Pinpoint the cell where the given text exists, returning its (X, Y) midpoint coordinate. 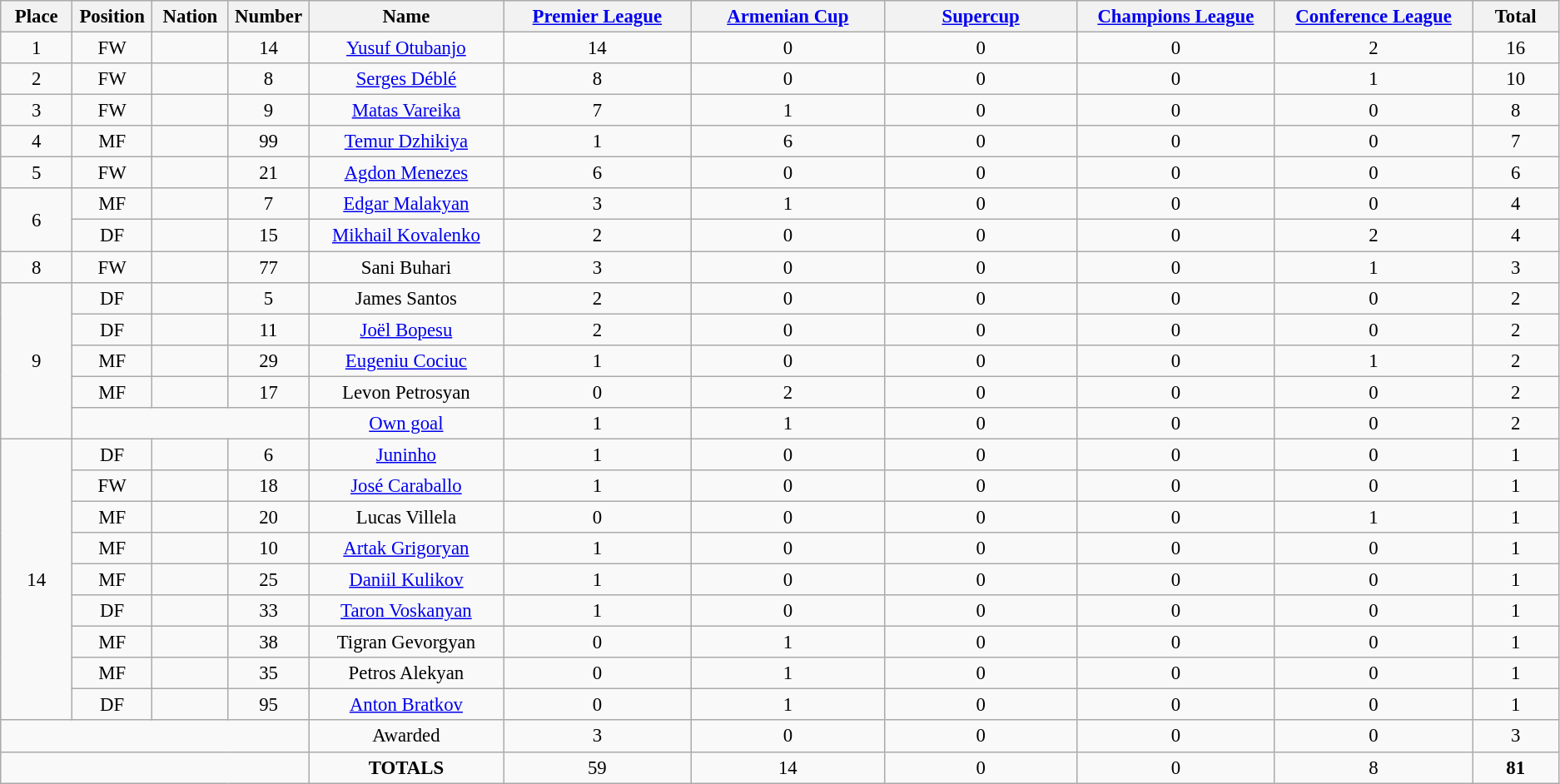
Supercup (981, 17)
21 (268, 173)
Conference League (1374, 17)
Edgar Malakyan (406, 204)
Artak Grigoryan (406, 548)
Temur Dzhikiya (406, 141)
Yusuf Otubanjo (406, 48)
11 (268, 330)
Juninho (406, 454)
Agdon Menezes (406, 173)
20 (268, 517)
95 (268, 705)
38 (268, 643)
29 (268, 360)
Serges Déblé (406, 79)
Matas Vareika (406, 111)
Tigran Gevorgyan (406, 643)
35 (268, 673)
Premier League (598, 17)
Total (1516, 17)
Taron Voskanyan (406, 611)
TOTALS (406, 767)
17 (268, 392)
81 (1516, 767)
Nation (190, 17)
Own goal (406, 424)
Daniil Kulikov (406, 580)
77 (268, 267)
Position (112, 17)
Sani Buhari (406, 267)
Number (268, 17)
José Caraballo (406, 486)
Champions League (1176, 17)
Eugeniu Cociuc (406, 360)
59 (598, 767)
16 (1516, 48)
Awarded (406, 737)
Petros Alekyan (406, 673)
Armenian Cup (787, 17)
Levon Petrosyan (406, 392)
Joël Bopesu (406, 330)
Lucas Villela (406, 517)
15 (268, 236)
Place (37, 17)
Anton Bratkov (406, 705)
James Santos (406, 298)
33 (268, 611)
Mikhail Kovalenko (406, 236)
25 (268, 580)
18 (268, 486)
99 (268, 141)
Name (406, 17)
